Find where the given text appears and provide that cell's center as [x, y] coordinate. 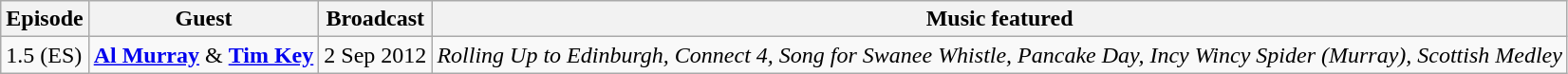
2 Sep 2012 [376, 55]
Music featured [1000, 19]
Guest [203, 19]
Rolling Up to Edinburgh, Connect 4, Song for Swanee Whistle, Pancake Day, Incy Wincy Spider (Murray), Scottish Medley [1000, 55]
1.5 (ES) [45, 55]
Al Murray & Tim Key [203, 55]
Episode [45, 19]
Broadcast [376, 19]
